Find where the given text appears and provide that cell's center as [x, y] coordinate. 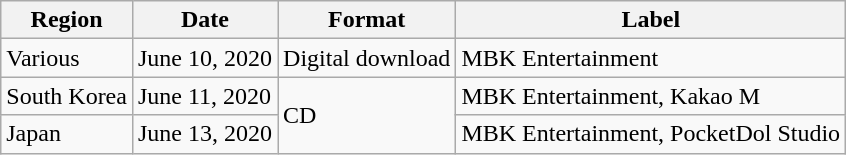
MBK Entertainment, Kakao M [651, 96]
Format [367, 20]
Date [204, 20]
CD [367, 115]
June 11, 2020 [204, 96]
Various [67, 58]
MBK Entertainment [651, 58]
Region [67, 20]
June 10, 2020 [204, 58]
Digital download [367, 58]
June 13, 2020 [204, 134]
Japan [67, 134]
Label [651, 20]
South Korea [67, 96]
MBK Entertainment, PocketDol Studio [651, 134]
